Provide the [X, Y] coordinate of the cell's center where the given text is located.  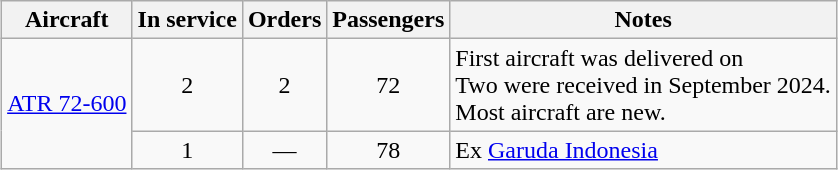
Notes [644, 20]
First aircraft was delivered on Two were received in September 2024.Most aircraft are new. [644, 85]
Passengers [388, 20]
Aircraft [67, 20]
78 [388, 150]
Ex Garuda Indonesia [644, 150]
In service [187, 20]
72 [388, 85]
ATR 72-600 [67, 104]
— [284, 150]
1 [187, 150]
Orders [284, 20]
